Determine the [x, y] coordinate at the center of the cell enclosing the given text.  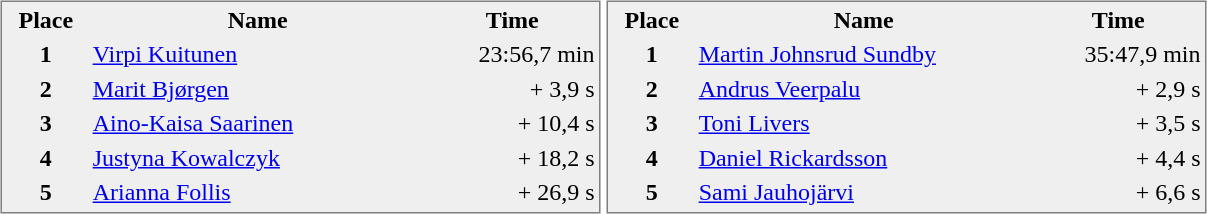
Marit Bjørgen [258, 88]
35:47,9 min [1118, 54]
+ 26,9 s [512, 192]
+ 10,4 s [512, 124]
Andrus Veerpalu [864, 88]
Toni Livers [864, 124]
Justyna Kowalczyk [258, 158]
+ 3,9 s [512, 88]
23:56,7 min [512, 54]
Sami Jauhojärvi [864, 192]
Arianna Follis [258, 192]
+ 4,4 s [1118, 158]
+ 6,6 s [1118, 192]
Aino-Kaisa Saarinen [258, 124]
Daniel Rickardsson [864, 158]
+ 3,5 s [1118, 124]
+ 18,2 s [512, 158]
+ 2,9 s [1118, 88]
Martin Johnsrud Sundby [864, 54]
Virpi Kuitunen [258, 54]
